Determine the (X, Y) coordinate at the center of the cell enclosing the given text.  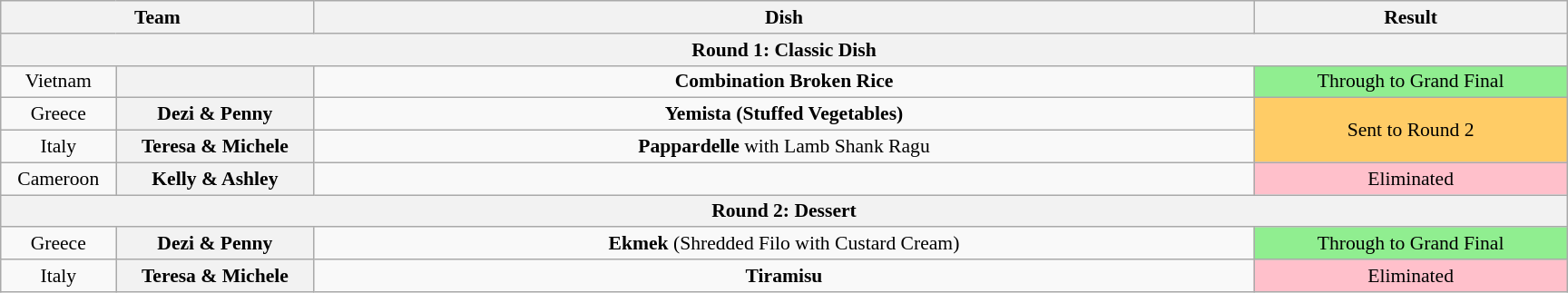
Team (158, 17)
Cameroon (58, 179)
Pappardelle with Lamb Shank Ragu (784, 147)
Combination Broken Rice (784, 82)
Round 1: Classic Dish (784, 50)
Yemista (Stuffed Vegetables) (784, 114)
Sent to Round 2 (1410, 131)
Tiramisu (784, 276)
Result (1410, 17)
Vietnam (58, 82)
Dish (784, 17)
Kelly & Ashley (215, 179)
Round 2: Dessert (784, 211)
Ekmek (Shredded Filo with Custard Cream) (784, 244)
